Find where the given text appears and provide that cell's center as [X, Y] coordinate. 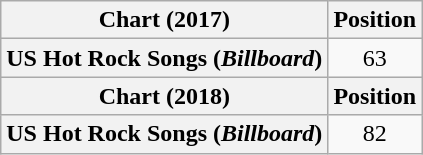
Chart (2017) [164, 20]
82 [375, 134]
63 [375, 58]
Chart (2018) [164, 96]
